Return [x, y] of the center of cell containing provided text 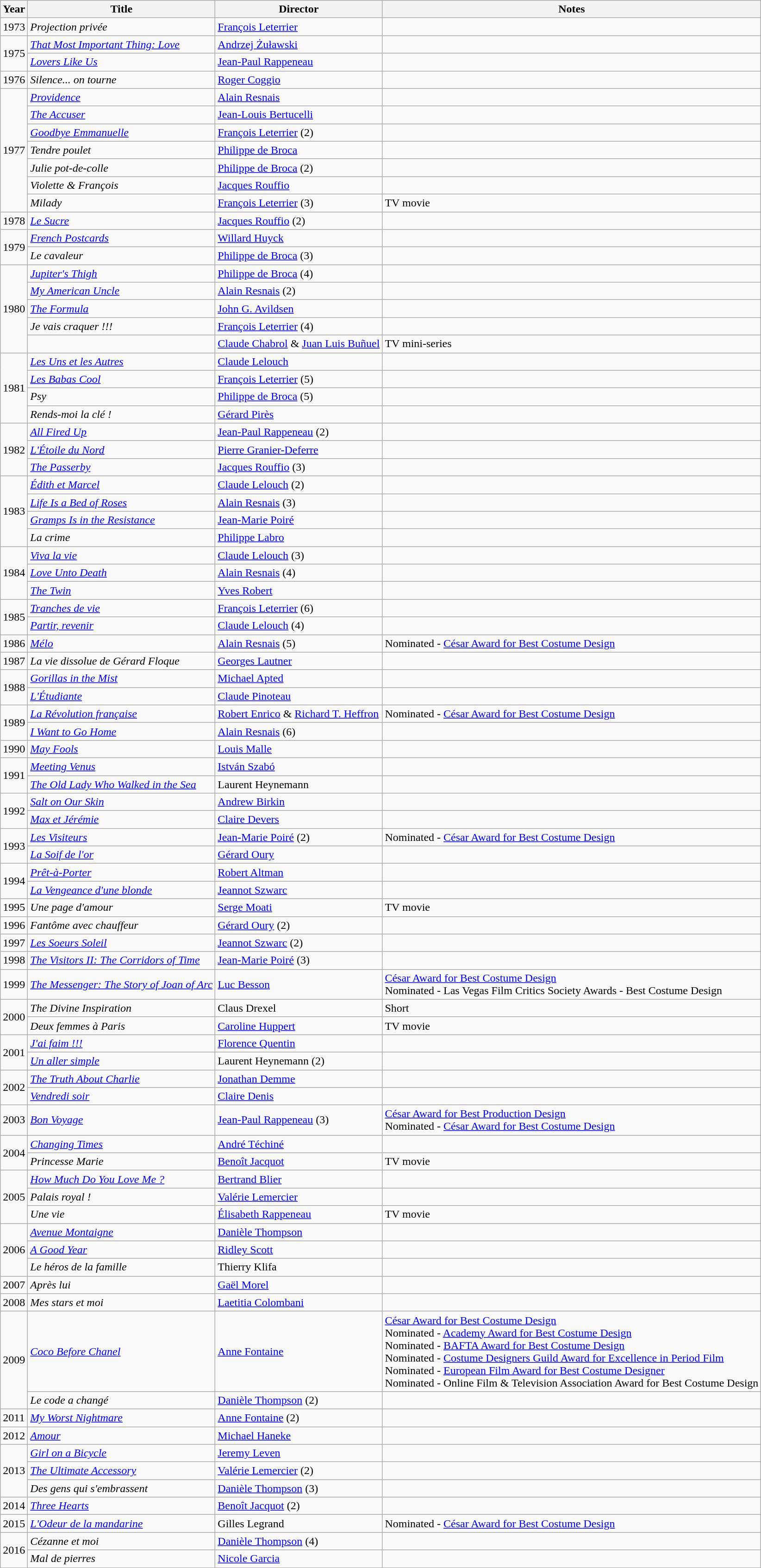
Cézanne et moi [121, 1541]
2005 [14, 1197]
Yves Robert [299, 591]
Édith et Marcel [121, 485]
1982 [14, 449]
Avenue Montaigne [121, 1232]
Michael Apted [299, 678]
Mélo [121, 643]
Deux femmes à Paris [121, 1026]
Mal de pierres [121, 1559]
Director [299, 9]
Laurent Heynemann (2) [299, 1061]
The Visitors II: The Corridors of Time [121, 960]
Goodbye Emmanuelle [121, 132]
Caroline Huppert [299, 1026]
Palais royal ! [121, 1197]
Coco Before Chanel [121, 1351]
Alain Resnais [299, 97]
Claus Drexel [299, 1008]
1976 [14, 80]
Mes stars et moi [121, 1302]
Jean-Paul Rappeneau (3) [299, 1120]
La Vengeance d'une blonde [121, 890]
2007 [14, 1285]
Valérie Lemercier (2) [299, 1471]
Jean-Paul Rappeneau [299, 62]
The Divine Inspiration [121, 1008]
Fantôme avec chauffeur [121, 925]
1986 [14, 643]
La crime [121, 538]
Gérard Oury [299, 855]
Claude Lelouch (4) [299, 626]
Alain Resnais (2) [299, 291]
Andrzej Żuławski [299, 44]
2014 [14, 1506]
Gaël Morel [299, 1285]
François Leterrier (3) [299, 203]
Jacques Rouffio [299, 185]
The Twin [121, 591]
Life Is a Bed of Roses [121, 502]
All Fired Up [121, 432]
Three Hearts [121, 1506]
Un aller simple [121, 1061]
The Truth About Charlie [121, 1079]
François Leterrier (5) [299, 379]
The Formula [121, 309]
Alain Resnais (4) [299, 573]
Philippe Labro [299, 538]
Luc Besson [299, 984]
Gérard Pirès [299, 414]
Serge Moati [299, 908]
1994 [14, 881]
Notes [572, 9]
Violette & François [121, 185]
1996 [14, 925]
1992 [14, 811]
1995 [14, 908]
Jeremy Leven [299, 1453]
Vendredi soir [121, 1096]
Le cavaleur [121, 256]
Philippe de Broca (2) [299, 168]
Bon Voyage [121, 1120]
Alain Resnais (6) [299, 731]
Andrew Birkin [299, 802]
François Leterrier (4) [299, 326]
Short [572, 1008]
Danièle Thompson (4) [299, 1541]
Providence [121, 97]
Claude Chabrol & Juan Luis Buñuel [299, 344]
1980 [14, 309]
Bertrand Blier [299, 1179]
François Leterrier (6) [299, 608]
1991 [14, 775]
Claire Denis [299, 1096]
Julie pot-de-colle [121, 168]
1981 [14, 388]
Princesse Marie [121, 1162]
Les Babas Cool [121, 379]
Love Unto Death [121, 573]
Je vais craquer !!! [121, 326]
1977 [14, 150]
Laetitia Colombani [299, 1302]
1987 [14, 661]
Title [121, 9]
Louis Malle [299, 749]
Après lui [121, 1285]
Claude Lelouch (3) [299, 555]
2004 [14, 1153]
2002 [14, 1088]
Élisabeth Rappeneau [299, 1214]
1973 [14, 27]
István Szabó [299, 766]
I Want to Go Home [121, 731]
2008 [14, 1302]
Philippe de Broca (4) [299, 274]
Jacques Rouffio (2) [299, 221]
Tendre poulet [121, 150]
Jupiter's Thigh [121, 274]
Le héros de la famille [121, 1267]
La Soif de l'or [121, 855]
2006 [14, 1250]
Le Sucre [121, 221]
Le code a changé [121, 1400]
French Postcards [121, 238]
Lovers Like Us [121, 62]
2001 [14, 1052]
André Téchiné [299, 1144]
1990 [14, 749]
The Passerby [121, 467]
2009 [14, 1360]
Danièle Thompson (3) [299, 1488]
Gorillas in the Mist [121, 678]
1984 [14, 573]
Jeannot Szwarc (2) [299, 943]
Laurent Heynemann [299, 784]
1978 [14, 221]
Jean-Paul Rappeneau (2) [299, 432]
Anne Fontaine (2) [299, 1418]
Une page d'amour [121, 908]
Psy [121, 397]
Milady [121, 203]
The Accuser [121, 115]
1979 [14, 247]
1983 [14, 511]
Thierry Klifa [299, 1267]
1985 [14, 617]
L'Odeur de la mandarine [121, 1524]
Jonathan Demme [299, 1079]
Robert Altman [299, 872]
2016 [14, 1550]
The Old Lady Who Walked in the Sea [121, 784]
Claire Devers [299, 820]
Jean-Marie Poiré [299, 520]
The Ultimate Accessory [121, 1471]
Benoît Jacquot (2) [299, 1506]
Roger Coggio [299, 80]
2003 [14, 1120]
Claude Lelouch (2) [299, 485]
Willard Huyck [299, 238]
John G. Avildsen [299, 309]
Partir, revenir [121, 626]
TV mini-series [572, 344]
Georges Lautner [299, 661]
Ridley Scott [299, 1250]
Anne Fontaine [299, 1351]
1975 [14, 53]
2000 [14, 1017]
Projection privée [121, 27]
Jeannot Szwarc [299, 890]
Benoît Jacquot [299, 1162]
Tranches de vie [121, 608]
Robert Enrico & Richard T. Heffron [299, 714]
1989 [14, 722]
Claude Lelouch [299, 361]
Year [14, 9]
Michael Haneke [299, 1435]
La Révolution française [121, 714]
Alain Resnais (5) [299, 643]
François Leterrier [299, 27]
1993 [14, 846]
Max et Jérémie [121, 820]
Jean-Marie Poiré (2) [299, 837]
J'ai faim !!! [121, 1043]
François Leterrier (2) [299, 132]
Changing Times [121, 1144]
Gilles Legrand [299, 1524]
The Messenger: The Story of Joan of Arc [121, 984]
My American Uncle [121, 291]
Claude Pinoteau [299, 696]
L'Étoile du Nord [121, 449]
Silence... on tourne [121, 80]
Jean-Louis Bertucelli [299, 115]
That Most Important Thing: Love [121, 44]
1997 [14, 943]
Salt on Our Skin [121, 802]
Girl on a Bicycle [121, 1453]
Philippe de Broca (3) [299, 256]
My Worst Nightmare [121, 1418]
2011 [14, 1418]
May Fools [121, 749]
Viva la vie [121, 555]
Des gens qui s'embrassent [121, 1488]
Alain Resnais (3) [299, 502]
Valérie Lemercier [299, 1197]
Les Uns et les Autres [121, 361]
Danièle Thompson [299, 1232]
César Award for Best Production DesignNominated - César Award for Best Costume Design [572, 1120]
Danièle Thompson (2) [299, 1400]
Jean-Marie Poiré (3) [299, 960]
How Much Do You Love Me ? [121, 1179]
Pierre Granier-Deferre [299, 449]
Amour [121, 1435]
2013 [14, 1471]
1998 [14, 960]
2015 [14, 1524]
Philippe de Broca (5) [299, 397]
Gramps Is in the Resistance [121, 520]
1988 [14, 687]
Les Soeurs Soleil [121, 943]
Les Visiteurs [121, 837]
Prêt-à-Porter [121, 872]
A Good Year [121, 1250]
Gérard Oury (2) [299, 925]
Rends-moi la clé ! [121, 414]
Une vie [121, 1214]
Meeting Venus [121, 766]
Florence Quentin [299, 1043]
La vie dissolue de Gérard Floque [121, 661]
1999 [14, 984]
Nicole Garcia [299, 1559]
Jacques Rouffio (3) [299, 467]
César Award for Best Costume DesignNominated - Las Vegas Film Critics Society Awards - Best Costume Design [572, 984]
Philippe de Broca [299, 150]
L'Étudiante [121, 696]
2012 [14, 1435]
